Find where the given text appears and provide that cell's center as (x, y) coordinate. 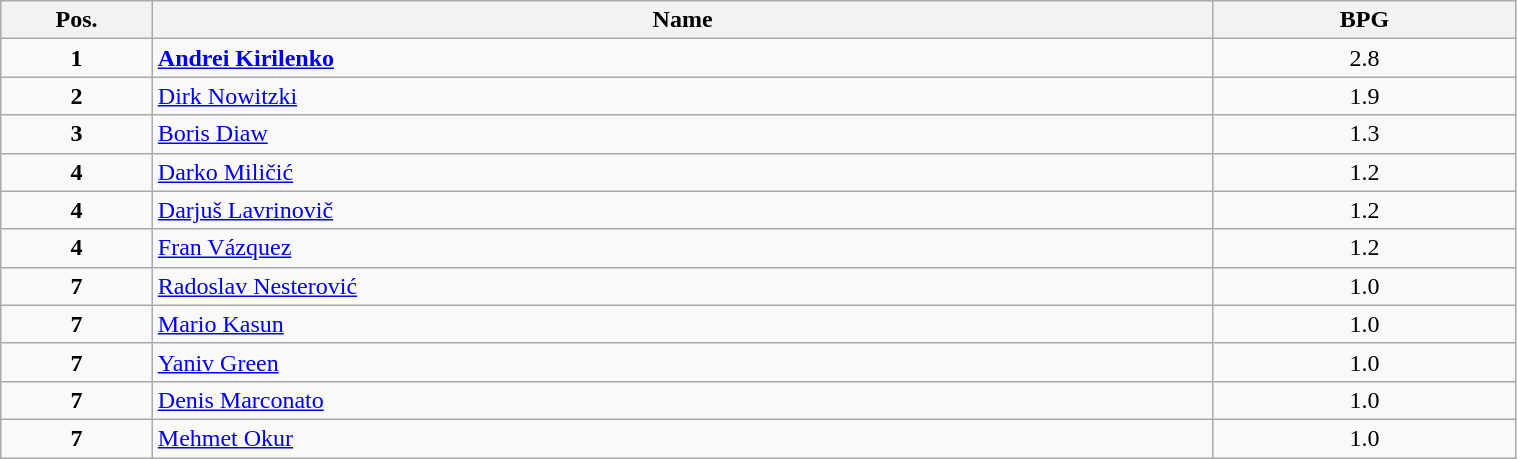
1.9 (1364, 96)
Andrei Kirilenko (682, 58)
Yaniv Green (682, 362)
Radoslav Nesterović (682, 286)
Darjuš Lavrinovič (682, 210)
2.8 (1364, 58)
Boris Diaw (682, 134)
Fran Vázquez (682, 248)
Dirk Nowitzki (682, 96)
Name (682, 20)
1.3 (1364, 134)
Pos. (77, 20)
Darko Miličić (682, 172)
Mehmet Okur (682, 438)
1 (77, 58)
2 (77, 96)
BPG (1364, 20)
Denis Marconato (682, 400)
3 (77, 134)
Mario Kasun (682, 324)
